Identify which cell holds the provided text, then report its [X, Y] central coordinate. 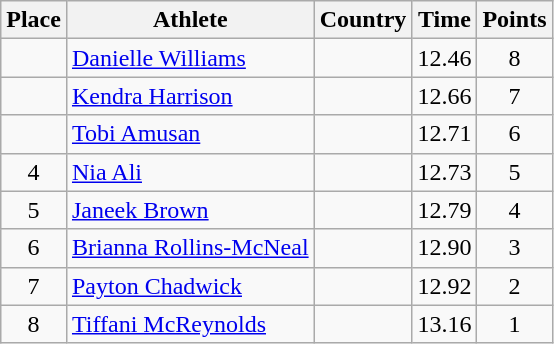
12.92 [444, 286]
Nia Ali [190, 172]
1 [514, 324]
Janeek Brown [190, 210]
Athlete [190, 20]
Payton Chadwick [190, 286]
Danielle Williams [190, 58]
Time [444, 20]
12.66 [444, 96]
Country [363, 20]
Tiffani McReynolds [190, 324]
2 [514, 286]
13.16 [444, 324]
12.73 [444, 172]
Kendra Harrison [190, 96]
12.71 [444, 134]
Place [34, 20]
12.90 [444, 248]
Points [514, 20]
3 [514, 248]
Brianna Rollins-McNeal [190, 248]
Tobi Amusan [190, 134]
12.46 [444, 58]
12.79 [444, 210]
